Search for the cell housing the specified text and yield its [x, y] center coordinate. 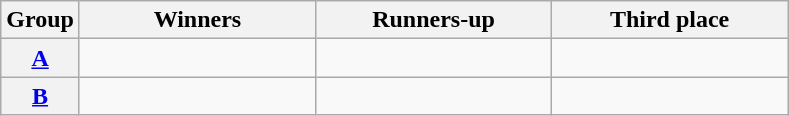
Third place [670, 20]
A [40, 58]
Winners [197, 20]
B [40, 96]
Runners-up [433, 20]
Group [40, 20]
